Pinpoint the cell where the given text exists, returning its (x, y) midpoint coordinate. 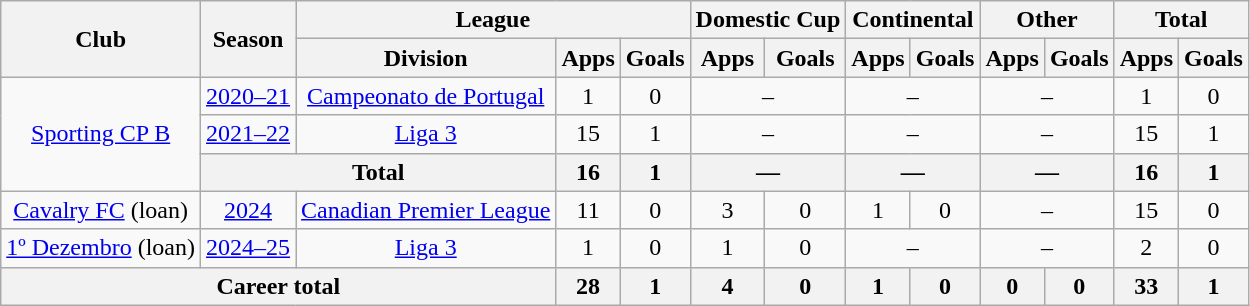
Campeonato de Portugal (426, 96)
2021–22 (248, 134)
Continental (913, 20)
Division (426, 58)
4 (728, 286)
Cavalry FC (loan) (101, 210)
2020–21 (248, 96)
33 (1146, 286)
Domestic Cup (768, 20)
Other (1047, 20)
11 (588, 210)
League (493, 20)
Career total (278, 286)
Sporting CP B (101, 134)
2 (1146, 248)
3 (728, 210)
1º Dezembro (loan) (101, 248)
2024 (248, 210)
Season (248, 39)
Canadian Premier League (426, 210)
28 (588, 286)
Club (101, 39)
2024–25 (248, 248)
